Output the [X, Y] coordinate of the center of the cell containing the given text.  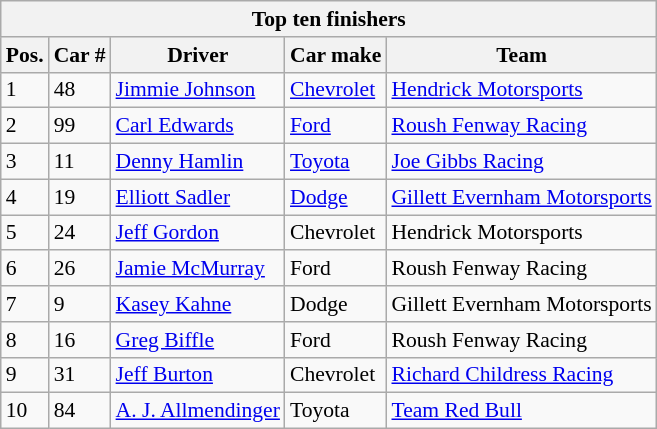
Kasey Kahne [198, 304]
10 [25, 411]
7 [25, 304]
Richard Childress Racing [521, 375]
Jeff Gordon [198, 233]
2 [25, 126]
Denny Hamlin [198, 162]
Team [521, 55]
Joe Gibbs Racing [521, 162]
31 [80, 375]
Top ten finishers [329, 19]
Elliott Sadler [198, 197]
19 [80, 197]
4 [25, 197]
Pos. [25, 55]
24 [80, 233]
16 [80, 340]
A. J. Allmendinger [198, 411]
1 [25, 90]
6 [25, 269]
3 [25, 162]
Team Red Bull [521, 411]
11 [80, 162]
26 [80, 269]
Greg Biffle [198, 340]
5 [25, 233]
48 [80, 90]
Car # [80, 55]
Carl Edwards [198, 126]
Jamie McMurray [198, 269]
84 [80, 411]
Jimmie Johnson [198, 90]
99 [80, 126]
8 [25, 340]
Jeff Burton [198, 375]
Car make [336, 55]
Driver [198, 55]
